Output the [X, Y] coordinate of the center of the cell containing the given text.  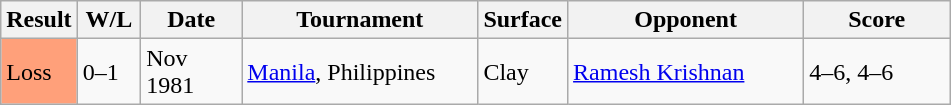
Tournament [360, 20]
Date [192, 20]
Manila, Philippines [360, 72]
Nov 1981 [192, 72]
Score [877, 20]
Ramesh Krishnan [686, 72]
4–6, 4–6 [877, 72]
Loss [39, 72]
Clay [523, 72]
0–1 [109, 72]
Surface [523, 20]
Result [39, 20]
W/L [109, 20]
Opponent [686, 20]
